Capture the cell that displays the provided text and extract its [X, Y] central coordinate. 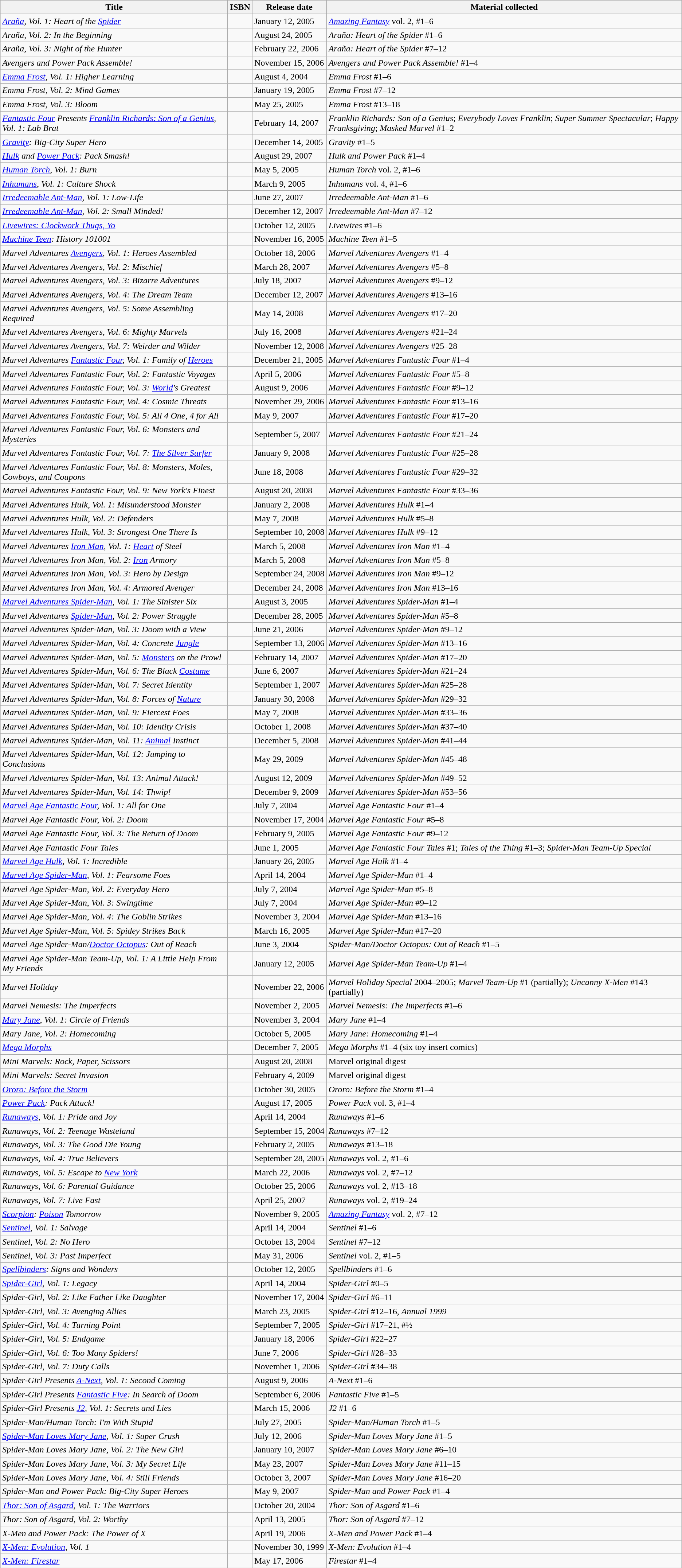
October 25, 2006 [289, 1186]
May 14, 2008 [289, 314]
November 1, 2006 [289, 1367]
Emma Frost #7–12 [504, 90]
Spider-Girl, Vol. 1: Legacy [114, 1283]
Mary Jane, Vol. 2: Homecoming [114, 1034]
Marvel Adventures Spider-Man #25–28 [504, 685]
March 16, 2005 [289, 931]
Mega Morphs #1–4 (six toy insert comics) [504, 1047]
November 15, 2006 [289, 63]
Marvel Adventures Iron Man #13–16 [504, 588]
Mega Morphs [114, 1047]
January 18, 2006 [289, 1339]
Power Pack: Pack Attack! [114, 1103]
Marvel Age Spider-Man, Vol. 5: Spidey Strikes Back [114, 931]
Ororo: Before the Storm #1–4 [504, 1089]
Marvel Adventures Hulk, Vol. 1: Misunderstood Monster [114, 505]
October 5, 2005 [289, 1034]
Marvel Adventures Avengers #21–24 [504, 332]
Araña: Heart of the Spider #7–12 [504, 49]
October 13, 2004 [289, 1242]
Spider-Girl, Vol. 4: Turning Point [114, 1325]
Marvel Adventures Avengers, Vol. 6: Mighty Marvels [114, 332]
Marvel Age Fantastic Four Tales [114, 847]
June 3, 2004 [289, 945]
Spider-Girl, Vol. 6: Too Many Spiders! [114, 1353]
Ororo: Before the Storm [114, 1089]
Avengers and Power Pack Assemble! [114, 63]
Sentinel, Vol. 2: No Hero [114, 1242]
Marvel Adventures Avengers #1–4 [504, 253]
November 2, 2005 [289, 1006]
Livewires #1–6 [504, 225]
June 21, 2006 [289, 629]
Marvel Adventures Spider-Man #17–20 [504, 657]
X-Men: Evolution, Vol. 1 [114, 1547]
October 3, 2007 [289, 1478]
Spider-Girl, Vol. 2: Like Father Like Daughter [114, 1297]
July 18, 2007 [289, 281]
December 5, 2008 [289, 740]
May 29, 2009 [289, 759]
Marvel Adventures Spider-Man, Vol. 7: Secret Identity [114, 685]
Spider-Man Loves Mary Jane #11–15 [504, 1464]
Release date [289, 7]
Mini Marvels: Secret Invasion [114, 1075]
September 13, 2006 [289, 643]
Marvel Adventures Spider-Man, Vol. 9: Fiercest Foes [114, 713]
Marvel Adventures Spider-Man #37–40 [504, 727]
Runaways vol. 2, #7–12 [504, 1172]
August 17, 2005 [289, 1103]
Emma Frost #1–6 [504, 77]
Spider-Man Loves Mary Jane #6–10 [504, 1450]
Marvel Nemesis: The Imperfects [114, 1006]
Sentinel vol. 2, #1–5 [504, 1256]
Spider-Girl Presents Fantastic Five: In Search of Doom [114, 1394]
November 22, 2006 [289, 987]
A-Next #1–6 [504, 1381]
Marvel Adventures Fantastic Four, Vol. 8: Monsters, Moles, Cowboys, and Coupons [114, 472]
Spider-Girl #0–5 [504, 1283]
February 4, 2009 [289, 1075]
Marvel Adventures Hulk, Vol. 2: Defenders [114, 518]
Marvel Adventures Fantastic Four #29–32 [504, 472]
Spider-Girl Presents J2, Vol. 1: Secrets and Lies [114, 1408]
Emma Frost, Vol. 3: Bloom [114, 104]
Spider-Man Loves Mary Jane, Vol. 2: The New Girl [114, 1450]
Hulk and Power Pack: Pack Smash! [114, 156]
December 21, 2005 [289, 360]
Marvel Age Hulk, Vol. 1: Incredible [114, 861]
Marvel Adventures Hulk #9–12 [504, 532]
October 18, 2006 [289, 253]
Scorpion: Poison Tomorrow [114, 1214]
Runaways, Vol. 3: The Good Die Young [114, 1145]
Spider-Girl #17–21, #½ [504, 1325]
August 4, 2004 [289, 77]
December 28, 2005 [289, 615]
September 15, 2004 [289, 1131]
X-Men: Evolution #1–4 [504, 1547]
September 28, 2005 [289, 1159]
August 24, 2005 [289, 35]
November 12, 2008 [289, 346]
X-Men: Firestar [114, 1561]
Marvel Adventures Avengers #5–8 [504, 267]
Marvel Adventures Iron Man, Vol. 1: Heart of Steel [114, 546]
Marvel Adventures Fantastic Four #5–8 [504, 374]
Araña, Vol. 3: Night of the Hunter [114, 49]
November 30, 1999 [289, 1547]
Marvel Age Spider-Man #17–20 [504, 931]
Human Torch, Vol. 1: Burn [114, 170]
September 7, 2005 [289, 1325]
Marvel Age Spider-Man, Vol. 1: Fearsome Foes [114, 875]
Marvel Nemesis: The Imperfects #1–6 [504, 1006]
Marvel Adventures Spider-Man, Vol. 10: Identity Crisis [114, 727]
Marvel Adventures Fantastic Four #33–36 [504, 491]
Marvel Adventures Avengers #25–28 [504, 346]
Marvel Adventures Spider-Man #41–44 [504, 740]
Marvel Adventures Fantastic Four, Vol. 2: Fantastic Voyages [114, 374]
Araña, Vol. 1: Heart of the Spider [114, 21]
Runaways vol. 2, #19–24 [504, 1200]
Spider-Girl, Vol. 5: Endgame [114, 1339]
Material collected [504, 7]
June 6, 2007 [289, 671]
Emma Frost, Vol. 2: Mind Games [114, 90]
Gravity #1–5 [504, 142]
Thor: Son of Asgard, Vol. 2: Worthy [114, 1519]
Irredeemable Ant-Man, Vol. 1: Low-Life [114, 198]
Marvel Adventures Hulk #5–8 [504, 518]
Marvel Adventures Fantastic Four #13–16 [504, 401]
February 9, 2005 [289, 833]
Spider-Man Loves Mary Jane, Vol. 1: Super Crush [114, 1436]
Spider-Girl, Vol. 3: Avenging Allies [114, 1311]
Marvel Adventures Iron Man #1–4 [504, 546]
November 29, 2006 [289, 401]
Gravity: Big-City Super Hero [114, 142]
Marvel Adventures Iron Man #5–8 [504, 560]
Marvel Adventures Spider-Man #21–24 [504, 671]
January 10, 2007 [289, 1450]
Irredeemable Ant-Man, Vol. 2: Small Minded! [114, 211]
Marvel Adventures Spider-Man #53–56 [504, 792]
Marvel Adventures Spider-Man, Vol. 2: Power Struggle [114, 615]
Sentinel #7–12 [504, 1242]
August 29, 2007 [289, 156]
December 7, 2005 [289, 1047]
June 18, 2008 [289, 472]
J2 #1–6 [504, 1408]
Fantastic Five #1–5 [504, 1394]
Runaways #13–18 [504, 1145]
Inhumans, Vol. 1: Culture Shock [114, 183]
April 13, 2005 [289, 1519]
Runaways, Vol. 6: Parental Guidance [114, 1186]
October 30, 2005 [289, 1089]
Marvel Adventures Fantastic Four, Vol. 1: Family of Heroes [114, 360]
Sentinel, Vol. 3: Past Imperfect [114, 1256]
Avengers and Power Pack Assemble! #1–4 [504, 63]
Sentinel, Vol. 1: Salvage [114, 1228]
January 19, 2005 [289, 90]
Marvel Adventures Spider-Man, Vol. 1: The Sinister Six [114, 602]
March 23, 2005 [289, 1311]
Title [114, 7]
Marvel Adventures Spider-Man #29–32 [504, 699]
Marvel Adventures Fantastic Four, Vol. 4: Cosmic Threats [114, 401]
Marvel Age Spider-Man #13–16 [504, 917]
Runaways, Vol. 4: True Believers [114, 1159]
Marvel Adventures Fantastic Four, Vol. 5: All 4 One, 4 for All [114, 415]
April 19, 2006 [289, 1533]
Marvel Adventures Hulk, Vol. 3: Strongest One There Is [114, 532]
Marvel Age Spider-Man Team-Up, Vol. 1: A Little Help From My Friends [114, 963]
X-Men and Power Pack: The Power of X [114, 1533]
June 7, 2006 [289, 1353]
Runaways #7–12 [504, 1131]
January 2, 2008 [289, 505]
January 30, 2008 [289, 699]
Marvel Age Spider-Man, Vol. 4: The Goblin Strikes [114, 917]
Machine Teen #1–5 [504, 239]
Emma Frost #13–18 [504, 104]
Spider-Man Loves Mary Jane, Vol. 3: My Secret Life [114, 1464]
March 9, 2005 [289, 183]
Marvel Adventures Fantastic Four, Vol. 3: World's Greatest [114, 388]
October 20, 2004 [289, 1505]
Marvel Adventures Spider-Man #13–16 [504, 643]
Spider-Man and Power Pack: Big-City Super Heroes [114, 1491]
March 22, 2006 [289, 1172]
Marvel Age Fantastic Four, Vol. 2: Doom [114, 820]
Mini Marvels: Rock, Paper, Scissors [114, 1061]
Marvel Adventures Spider-Man #33–36 [504, 713]
X-Men and Power Pack #1–4 [504, 1533]
Marvel Adventures Iron Man #9–12 [504, 574]
December 24, 2008 [289, 588]
May 23, 2007 [289, 1464]
Fantastic Four Presents Franklin Richards: Son of a Genius, Vol. 1: Lab Brat [114, 123]
Marvel Age Fantastic Four #1–4 [504, 806]
Marvel Age Spider-Man, Vol. 2: Everyday Hero [114, 889]
Marvel Adventures Fantastic Four, Vol. 6: Monsters and Mysteries [114, 435]
Spider-Man/Human Torch #1–5 [504, 1422]
July 27, 2005 [289, 1422]
Marvel Adventures Fantastic Four #17–20 [504, 415]
Marvel Holiday [114, 987]
January 9, 2008 [289, 453]
Marvel Age Spider-Man/Doctor Octopus: Out of Reach [114, 945]
Livewires: Clockwork Thugs, Yo [114, 225]
Runaways, Vol. 5: Escape to New York [114, 1172]
November 9, 2005 [289, 1214]
Marvel Adventures Spider-Man, Vol. 4: Concrete Jungle [114, 643]
Inhumans vol. 4, #1–6 [504, 183]
August 3, 2005 [289, 602]
July 16, 2008 [289, 332]
Spellbinders: Signs and Wonders [114, 1269]
Marvel Age Hulk #1–4 [504, 861]
Marvel Adventures Avengers, Vol. 2: Mischief [114, 267]
Runaways vol. 2, #13–18 [504, 1186]
Araña: Heart of the Spider #1–6 [504, 35]
Spider-Girl #28–33 [504, 1353]
Marvel Adventures Spider-Man #1–4 [504, 602]
Marvel Adventures Spider-Man, Vol. 8: Forces of Nature [114, 699]
Marvel Adventures Avengers #9–12 [504, 281]
June 27, 2007 [289, 198]
September 5, 2007 [289, 435]
February 2, 2005 [289, 1145]
Marvel Adventures Fantastic Four #1–4 [504, 360]
Marvel Adventures Avengers, Vol. 7: Weirder and Wilder [114, 346]
Spider-Girl #12–16, Annual 1999 [504, 1311]
May 17, 2006 [289, 1561]
Irredeemable Ant-Man #7–12 [504, 211]
Spider-Man Loves Mary Jane, Vol. 4: Still Friends [114, 1478]
Marvel Adventures Fantastic Four #9–12 [504, 388]
Thor: Son of Asgard #7–12 [504, 1519]
Marvel Adventures Avengers, Vol. 4: The Dream Team [114, 295]
January 26, 2005 [289, 861]
Irredeemable Ant-Man #1–6 [504, 198]
Marvel Adventures Iron Man, Vol. 3: Hero by Design [114, 574]
Emma Frost, Vol. 1: Higher Learning [114, 77]
Marvel Adventures Avengers, Vol. 3: Bizarre Adventures [114, 281]
Marvel Adventures Avengers, Vol. 5: Some Assembling Required [114, 314]
Spider-Man Loves Mary Jane #1–5 [504, 1436]
Marvel Adventures Spider-Man, Vol. 3: Doom with a View [114, 629]
Mary Jane, Vol. 1: Circle of Friends [114, 1020]
Runaways, Vol. 2: Teenage Wasteland [114, 1131]
Marvel Age Spider-Man, Vol. 3: Swingtime [114, 903]
Marvel Adventures Spider-Man #45–48 [504, 759]
Spider-Man/Doctor Octopus: Out of Reach #1–5 [504, 945]
September 10, 2008 [289, 532]
Power Pack vol. 3, #1–4 [504, 1103]
Marvel Age Spider-Man Team-Up #1–4 [504, 963]
Hulk and Power Pack #1–4 [504, 156]
Thor: Son of Asgard, Vol. 1: The Warriors [114, 1505]
Amazing Fantasy vol. 2, #1–6 [504, 21]
Machine Teen: History 101001 [114, 239]
Marvel Age Fantastic Four, Vol. 1: All for One [114, 806]
September 6, 2006 [289, 1394]
March 28, 2007 [289, 267]
Spider-Man and Power Pack #1–4 [504, 1491]
Marvel Age Fantastic Four, Vol. 3: The Return of Doom [114, 833]
Marvel Adventures Spider-Man #5–8 [504, 615]
Spider-Girl Presents A-Next, Vol. 1: Second Coming [114, 1381]
Marvel Age Fantastic Four #5–8 [504, 820]
December 9, 2009 [289, 792]
April 25, 2007 [289, 1200]
Sentinel #1–6 [504, 1228]
Firestar #1–4 [504, 1561]
June 1, 2005 [289, 847]
Marvel Adventures Spider-Man, Vol. 11: Animal Instinct [114, 740]
Amazing Fantasy vol. 2, #7–12 [504, 1214]
Spider-Man/Human Torch: I'm With Stupid [114, 1422]
July 12, 2006 [289, 1436]
Marvel Age Spider-Man #9–12 [504, 903]
September 1, 2007 [289, 685]
Marvel Age Fantastic Four #9–12 [504, 833]
Marvel Adventures Spider-Man #9–12 [504, 629]
Marvel Adventures Fantastic Four #25–28 [504, 453]
Marvel Adventures Avengers, Vol. 1: Heroes Assembled [114, 253]
Marvel Adventures Iron Man, Vol. 4: Armored Avenger [114, 588]
Mary Jane: Homecoming #1–4 [504, 1034]
Marvel Adventures Spider-Man, Vol. 6: The Black Costume [114, 671]
Spider-Girl #6–11 [504, 1297]
Spider-Girl, Vol. 7: Duty Calls [114, 1367]
Runaways vol. 2, #1–6 [504, 1159]
Spellbinders #1–6 [504, 1269]
Runaways #1–6 [504, 1117]
Spider-Girl #22–27 [504, 1339]
May 5, 2005 [289, 170]
Marvel Adventures Hulk #1–4 [504, 505]
Marvel Adventures Fantastic Four, Vol. 9: New York's Finest [114, 491]
Franklin Richards: Son of a Genius; Everybody Loves Franklin; Super Summer Spectacular; Happy Franksgiving; Masked Marvel #1–2 [504, 123]
Araña, Vol. 2: In the Beginning [114, 35]
Spider-Man Loves Mary Jane #16–20 [504, 1478]
Marvel Holiday Special 2004–2005; Marvel Team-Up #1 (partially); Uncanny X-Men #143 (partially) [504, 987]
Runaways, Vol. 1: Pride and Joy [114, 1117]
Marvel Adventures Iron Man, Vol. 2: Iron Armory [114, 560]
Marvel Adventures Avengers #17–20 [504, 314]
September 24, 2008 [289, 574]
Marvel Adventures Fantastic Four, Vol. 7: The Silver Surfer [114, 453]
Marvel Adventures Spider-Man, Vol. 13: Animal Attack! [114, 778]
August 12, 2009 [289, 778]
March 15, 2006 [289, 1408]
Marvel Age Fantastic Four Tales #1; Tales of the Thing #1–3; Spider-Man Team-Up Special [504, 847]
Marvel Adventures Spider-Man, Vol. 5: Monsters on the Prowl [114, 657]
Marvel Adventures Avengers #13–16 [504, 295]
Human Torch vol. 2, #1–6 [504, 170]
November 16, 2005 [289, 239]
Thor: Son of Asgard #1–6 [504, 1505]
May 25, 2005 [289, 104]
February 22, 2006 [289, 49]
December 14, 2005 [289, 142]
Marvel Adventures Spider-Man, Vol. 14: Thwip! [114, 792]
October 1, 2008 [289, 727]
Marvel Adventures Spider-Man #49–52 [504, 778]
May 31, 2006 [289, 1256]
April 5, 2006 [289, 374]
ISBN [240, 7]
Mary Jane #1–4 [504, 1020]
Marvel Adventures Spider-Man, Vol. 12: Jumping to Conclusions [114, 759]
Runaways, Vol. 7: Live Fast [114, 1200]
Marvel Adventures Fantastic Four #21–24 [504, 435]
Marvel Age Spider-Man #5–8 [504, 889]
Spider-Girl #34–38 [504, 1367]
Marvel Age Spider-Man #1–4 [504, 875]
